Capture the cell that displays the provided text and extract its (x, y) central coordinate. 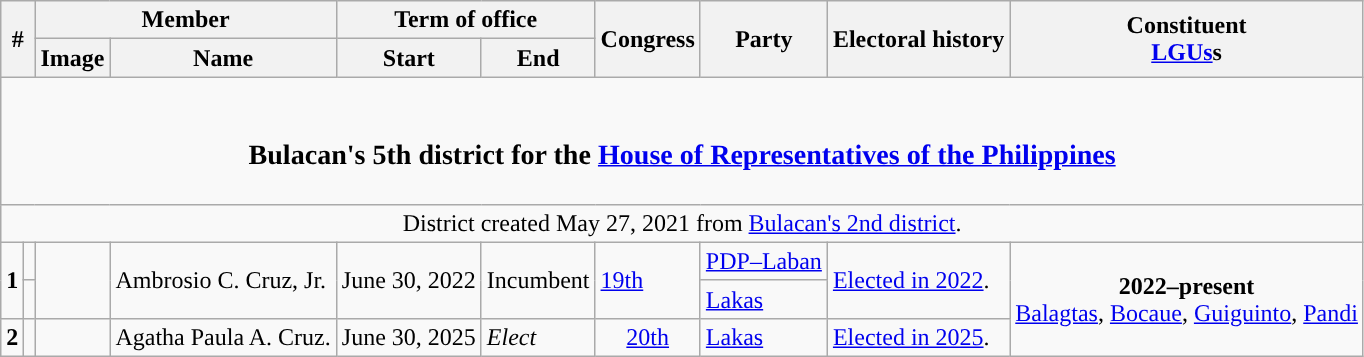
19th (648, 280)
2022–presentBalagtas, Bocaue, Guiguinto, Pandi (1187, 299)
Name (223, 58)
Elect (538, 337)
Congress (648, 39)
# (18, 39)
Elected in 2025. (918, 337)
June 30, 2025 (408, 337)
Image (72, 58)
Incumbent (538, 280)
PDP–Laban (764, 261)
Ambrosio C. Cruz, Jr. (223, 280)
Electoral history (918, 39)
Party (764, 39)
Elected in 2022. (918, 280)
Agatha Paula A. Cruz. (223, 337)
Member (186, 20)
Term of office (466, 20)
Start (408, 58)
2 (12, 337)
ConstituentLGUss (1187, 39)
June 30, 2022 (408, 280)
20th (648, 337)
Bulacan's 5th district for the House of Representatives of the Philippines (682, 140)
1 (12, 280)
District created May 27, 2021 from Bulacan's 2nd district. (682, 223)
End (538, 58)
